Identify which cell holds the provided text, then report its (x, y) central coordinate. 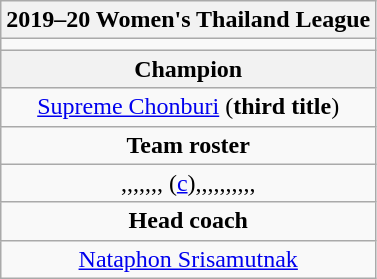
2019–20 Women's Thailand League (188, 20)
Champion (188, 69)
Supreme Chonburi (third title) (188, 107)
Team roster (188, 145)
Head coach (188, 221)
,,,,,,, (c),,,,,,,,,, (188, 183)
Nataphon Srisamutnak (188, 259)
